Return (x, y) of the center of cell containing provided text 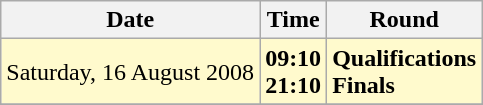
09:1021:10 (294, 72)
QualificationsFinals (404, 72)
Time (294, 20)
Saturday, 16 August 2008 (130, 72)
Date (130, 20)
Round (404, 20)
